Detect which cell encompasses the target text, then output its [X, Y] center coordinate. 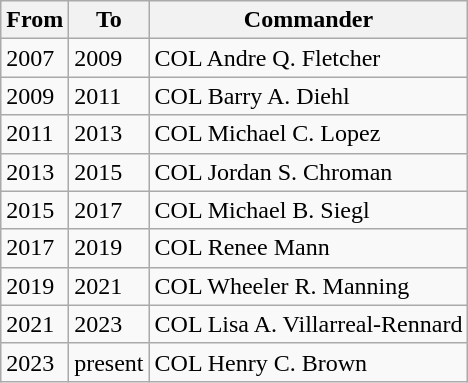
COL Renee Mann [308, 248]
COL Jordan S. Chroman [308, 172]
COL Lisa A. Villarreal-Rennard [308, 324]
COL Andre Q. Fletcher [308, 58]
present [109, 362]
COL Barry A. Diehl [308, 96]
From [35, 20]
COL Wheeler R. Manning [308, 286]
Commander [308, 20]
2007 [35, 58]
COL Henry C. Brown [308, 362]
COL Michael C. Lopez [308, 134]
COL Michael B. Siegl [308, 210]
To [109, 20]
